Scan for the cell matching the given text and deliver its (X, Y) coordinate at center. 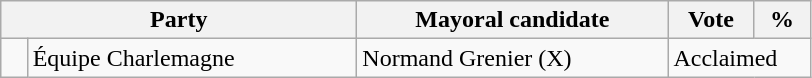
Équipe Charlemagne (192, 58)
Party (179, 20)
Vote (711, 20)
Mayoral candidate (512, 20)
Normand Grenier (X) (512, 58)
Acclaimed (739, 58)
% (782, 20)
